Extract the (X, Y) coordinate from the center of the cell holding the provided text.  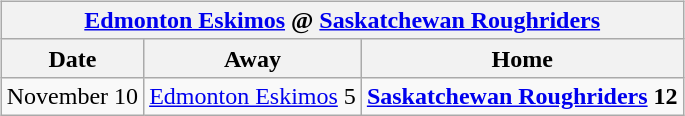
Away (253, 58)
November 10 (72, 96)
Edmonton Eskimos 5 (253, 96)
Edmonton Eskimos @ Saskatchewan Roughriders (342, 20)
Home (522, 58)
Date (72, 58)
Saskatchewan Roughriders 12 (522, 96)
